Identify which cell holds the provided text, then report its [X, Y] central coordinate. 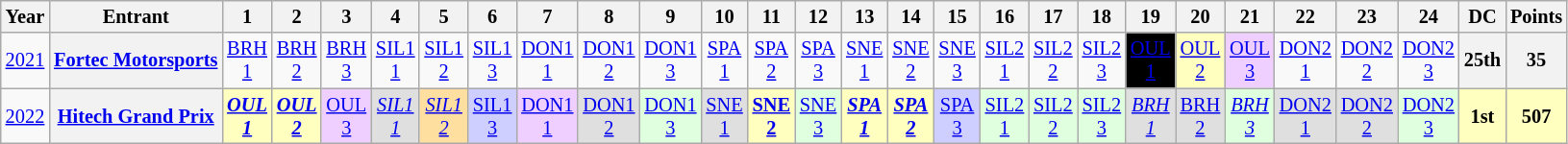
5 [443, 16]
13 [864, 16]
10 [724, 16]
22 [1306, 16]
6 [492, 16]
19 [1151, 16]
9 [670, 16]
Hitech Grand Prix [136, 116]
20 [1201, 16]
2 [297, 16]
35 [1536, 60]
7 [547, 16]
DC [1482, 16]
2022 [25, 116]
3 [346, 16]
507 [1536, 116]
21 [1250, 16]
14 [910, 16]
23 [1367, 16]
Fortec Motorsports [136, 60]
11 [771, 16]
1 [247, 16]
18 [1102, 16]
2021 [25, 60]
Points [1536, 16]
16 [1005, 16]
1st [1482, 116]
8 [609, 16]
25th [1482, 60]
4 [395, 16]
17 [1053, 16]
Entrant [136, 16]
24 [1429, 16]
15 [958, 16]
12 [818, 16]
Year [25, 16]
